Extract the (x, y) coordinate from the center of the cell holding the provided text.  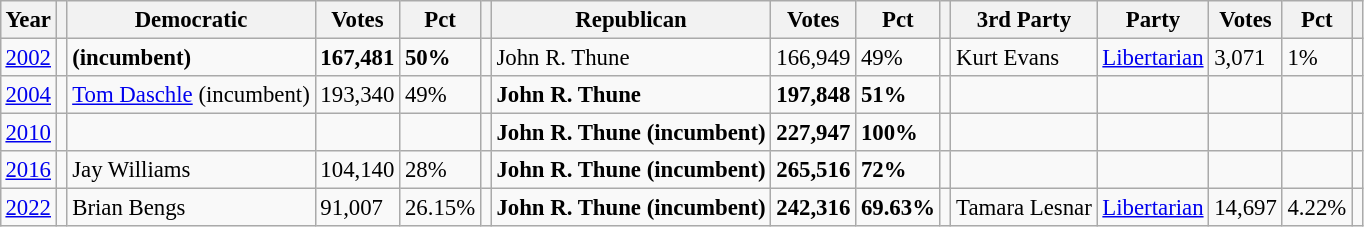
104,140 (358, 170)
193,340 (358, 95)
Tom Daschle (incumbent) (191, 95)
227,947 (814, 133)
Jay Williams (191, 170)
100% (898, 133)
2022 (28, 208)
Tamara Lesnar (1024, 208)
Republican (631, 20)
91,007 (358, 208)
166,949 (814, 57)
14,697 (1246, 208)
1% (1316, 57)
Brian Bengs (191, 208)
2004 (28, 95)
Year (28, 20)
51% (898, 95)
Party (1153, 20)
50% (440, 57)
3rd Party (1024, 20)
72% (898, 170)
197,848 (814, 95)
2002 (28, 57)
26.15% (440, 208)
Kurt Evans (1024, 57)
Democratic (191, 20)
265,516 (814, 170)
242,316 (814, 208)
2010 (28, 133)
167,481 (358, 57)
28% (440, 170)
2016 (28, 170)
(incumbent) (191, 57)
69.63% (898, 208)
3,071 (1246, 57)
4.22% (1316, 208)
